For the text-containing cell, return its midpoint in [X, Y] coordinate format. 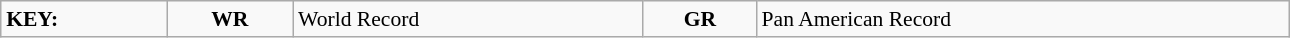
WR [230, 19]
Pan American Record [1023, 19]
GR [700, 19]
World Record [468, 19]
KEY: [84, 19]
